Pinpoint the cell where the given text exists, returning its [x, y] midpoint coordinate. 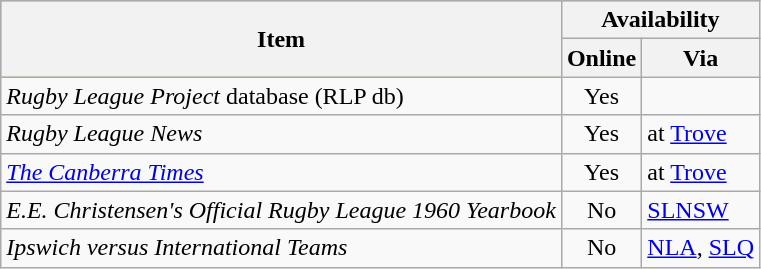
Rugby League News [282, 134]
Availability [660, 20]
SLNSW [701, 210]
Via [701, 58]
Item [282, 39]
Online [601, 58]
Ipswich versus International Teams [282, 248]
The Canberra Times [282, 172]
E.E. Christensen's Official Rugby League 1960 Yearbook [282, 210]
Rugby League Project database (RLP db) [282, 96]
NLA, SLQ [701, 248]
